Locate the cell with the specified text and output its (X, Y) center coordinate. 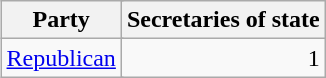
1 (223, 58)
Republican (61, 58)
Secretaries of state (223, 20)
Party (61, 20)
